Return [x, y] of the center of cell containing provided text 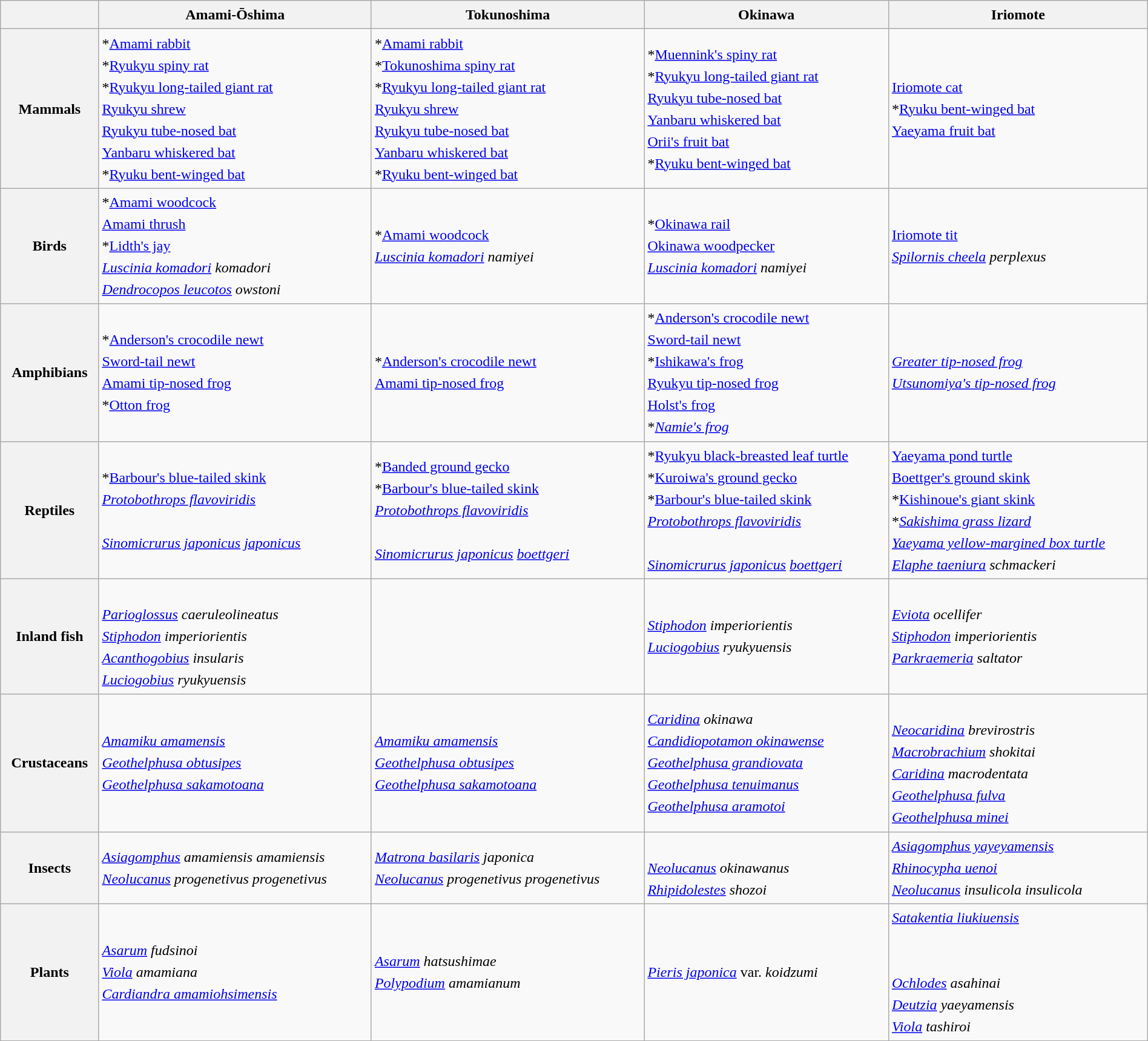
Greater tip-nosed frogUtsunomiya's tip-nosed frog [1018, 373]
Mammals [50, 109]
*Barbour's blue-tailed skinkProtobothrops flavoviridisSinomicrurus japonicus japonicus [235, 510]
*Muennink's spiny rat*Ryukyu long-tailed giant ratRyukyu tube-nosed batYanbaru whiskered batOrii's fruit bat*Ryuku bent-winged bat [767, 109]
*Banded ground gecko*Barbour's blue-tailed skinkProtobothrops flavoviridisSinomicrurus japonicus boettgeri [507, 510]
Asiagomphus yayeyamensisRhinocypha uenoiNeolucanus insulicola insulicola [1018, 868]
Tokunoshima [507, 15]
*Amami woodcockAmami thrush*Lidth's jayLuscinia komadori komadoriDendrocopos leucotos owstoni [235, 246]
Amphibians [50, 373]
Matrona basilaris japonicaNeolucanus progenetivus progenetivus [507, 868]
*Amami rabbit*Tokunoshima spiny rat*Ryukyu long-tailed giant ratRyukyu shrewRyukyu tube-nosed batYanbaru whiskered bat*Ryuku bent-winged bat [507, 109]
Inland fish [50, 637]
Amami-Ōshima [235, 15]
Birds [50, 246]
*Anderson's crocodile newtAmami tip-nosed frog [507, 373]
Neolucanus okinawanusRhipidolestes shozoi [767, 868]
*Anderson's crocodile newtSword-tail newt*Ishikawa's frogRyukyu tip-nosed frogHolst's frog*Namie's frog [767, 373]
Reptiles [50, 510]
Asiagomphus amamiensis amamiensisNeolucanus progenetivus progenetivus [235, 868]
Plants [50, 972]
Pieris japonica var. koidzumi [767, 972]
*Amami woodcockLuscinia komadori namiyei [507, 246]
Iriomote titSpilornis cheela perplexus [1018, 246]
Iriomote [1018, 15]
Crustaceans [50, 763]
Caridina okinawaCandidiopotamon okinawenseGeothelphusa grandiovataGeothelphusa tenuimanusGeothelphusa aramotoi [767, 763]
Asarum fudsinoiViola amamianaCardiandra amamiohsimensis [235, 972]
Stiphodon imperiorientisLuciogobius ryukyuensis [767, 637]
*Anderson's crocodile newtSword-tail newtAmami tip-nosed frog*Otton frog [235, 373]
Okinawa [767, 15]
Iriomote cat*Ryuku bent-winged batYaeyama fruit bat [1018, 109]
Parioglossus caeruleolineatusStiphodon imperiorientisAcanthogobius insularisLuciogobius ryukyuensis [235, 637]
Yaeyama pond turtleBoettger's ground skink*Kishinoue's giant skink*Sakishima grass lizardYaeyama yellow-margined box turtleElaphe taeniura schmackeri [1018, 510]
*Amami rabbit*Ryukyu spiny rat*Ryukyu long-tailed giant ratRyukyu shrewRyukyu tube-nosed batYanbaru whiskered bat*Ryuku bent-winged bat [235, 109]
Neocaridina brevirostrisMacrobrachium shokitaiCaridina macrodentataGeothelphusa fulvaGeothelphusa minei [1018, 763]
Asarum hatsushimaePolypodium amamianum [507, 972]
*Ryukyu black-breasted leaf turtle*Kuroiwa's ground gecko*Barbour's blue-tailed skinkProtobothrops flavoviridisSinomicrurus japonicus boettgeri [767, 510]
Eviota ocelliferStiphodon imperiorientisParkraemeria saltator [1018, 637]
Satakentia liukiuensisOchlodes asahinaiDeutzia yaeyamensisViola tashiroi [1018, 972]
Insects [50, 868]
*Okinawa railOkinawa woodpeckerLuscinia komadori namiyei [767, 246]
